Return the [X, Y] coordinate for the center point of the cell that contains the specified text.  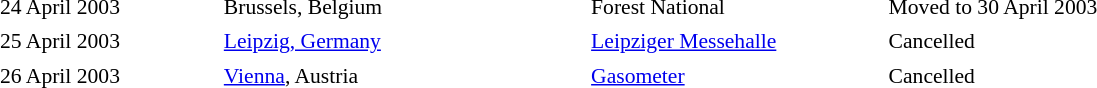
Leipzig, Germany [403, 42]
Leipziger Messehalle [735, 42]
